For the text-containing cell, return its midpoint in [X, Y] coordinate format. 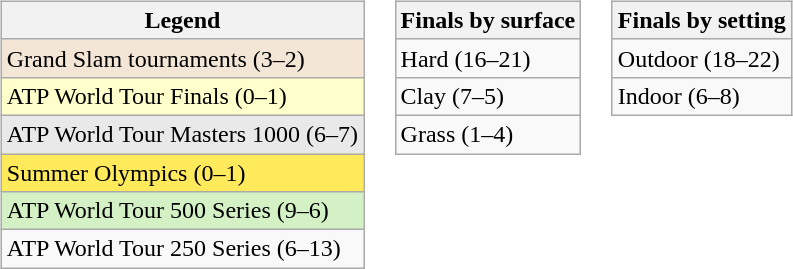
Finals by surface [488, 20]
Summer Olympics (0–1) [182, 173]
Grand Slam tournaments (3–2) [182, 58]
Indoor (6–8) [702, 96]
Outdoor (18–22) [702, 58]
ATP World Tour Finals (0–1) [182, 96]
Grass (1–4) [488, 134]
ATP World Tour 250 Series (6–13) [182, 249]
Finals by setting [702, 20]
ATP World Tour 500 Series (9–6) [182, 211]
ATP World Tour Masters 1000 (6–7) [182, 134]
Hard (16–21) [488, 58]
Legend [182, 20]
Clay (7–5) [488, 96]
